Identify which cell holds the provided text, then report its [X, Y] central coordinate. 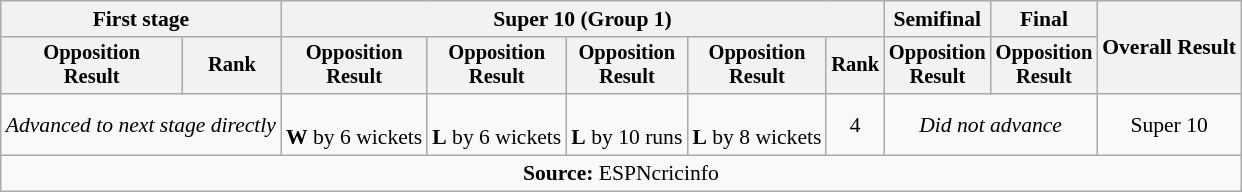
Advanced to next stage directly [141, 124]
L by 10 runs [626, 124]
Did not advance [990, 124]
Source: ESPNcricinfo [621, 174]
Semifinal [938, 19]
Super 10 [1169, 124]
W by 6 wickets [354, 124]
Super 10 (Group 1) [582, 19]
First stage [141, 19]
4 [855, 124]
L by 6 wickets [496, 124]
Overall Result [1169, 48]
L by 8 wickets [756, 124]
Final [1044, 19]
